Find where the given text appears and provide that cell's center as [x, y] coordinate. 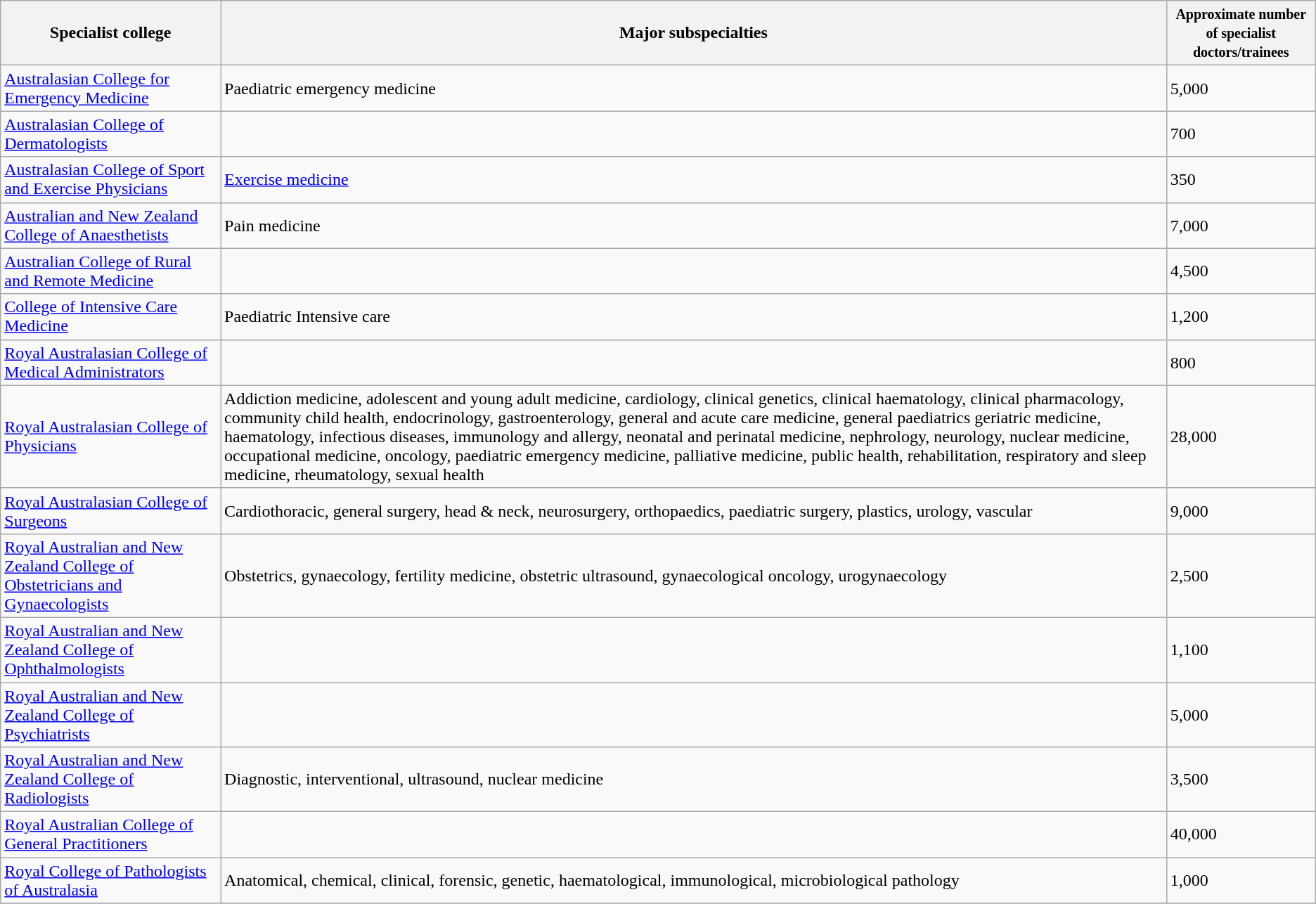
1,100 [1241, 650]
Royal Australian and New Zealand College of Obstetricians and Gynaecologists [111, 575]
Australian and New Zealand College of Anaesthetists [111, 225]
9,000 [1241, 510]
350 [1241, 180]
Pain medicine [694, 225]
Australasian College of Dermatologists [111, 134]
Royal Australian and New Zealand College of Psychiatrists [111, 714]
Diagnostic, interventional, ultrasound, nuclear medicine [694, 780]
Anatomical, chemical, clinical, forensic, genetic, haematological, immunological, microbiological pathology [694, 880]
Royal Australasian College of Medical Administrators [111, 363]
Cardiothoracic, general surgery, head & neck, neurosurgery, orthopaedics, paediatric surgery, plastics, urology, vascular [694, 510]
28,000 [1241, 437]
800 [1241, 363]
Approximate number of specialist doctors/trainees [1241, 33]
2,500 [1241, 575]
7,000 [1241, 225]
College of Intensive Care Medicine [111, 316]
Royal Australasian College of Physicians [111, 437]
3,500 [1241, 780]
Specialist college [111, 33]
Royal Australian and New Zealand College of Radiologists [111, 780]
Royal Australian College of General Practitioners [111, 835]
4,500 [1241, 271]
Royal College of Pathologists of Australasia [111, 880]
1,200 [1241, 316]
40,000 [1241, 835]
Obstetrics, gynaecology, fertility medicine, obstetric ultrasound, gynaecological oncology, urogynaecology [694, 575]
Royal Australian and New Zealand College of Ophthalmologists [111, 650]
700 [1241, 134]
Australasian College for Emergency Medicine [111, 89]
Paediatric Intensive care [694, 316]
Paediatric emergency medicine [694, 89]
Major subspecialties [694, 33]
1,000 [1241, 880]
Australasian College of Sport and Exercise Physicians [111, 180]
Australian College of Rural and Remote Medicine [111, 271]
Royal Australasian College of Surgeons [111, 510]
Exercise medicine [694, 180]
